Locate the cell with the specified text and output its [X, Y] center coordinate. 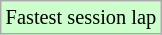
Fastest session lap [81, 17]
